For the text-containing cell, return its midpoint in [X, Y] coordinate format. 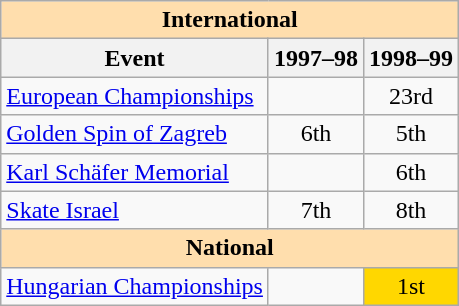
1st [412, 286]
Event [135, 58]
7th [316, 210]
European Championships [135, 96]
Karl Schäfer Memorial [135, 172]
8th [412, 210]
Hungarian Championships [135, 286]
National [230, 248]
Golden Spin of Zagreb [135, 134]
Skate Israel [135, 210]
1998–99 [412, 58]
5th [412, 134]
1997–98 [316, 58]
International [230, 20]
23rd [412, 96]
